Extract the (X, Y) coordinate from the center of the cell holding the provided text.  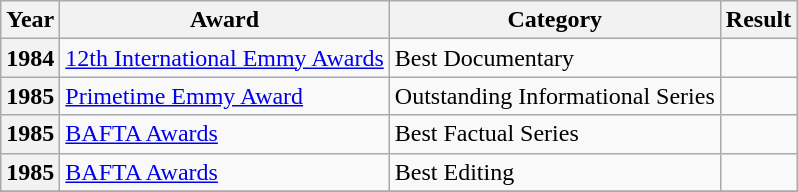
1984 (30, 58)
Primetime Emmy Award (224, 96)
Best Factual Series (554, 134)
Best Editing (554, 172)
Result (758, 20)
Year (30, 20)
Award (224, 20)
12th International Emmy Awards (224, 58)
Outstanding Informational Series (554, 96)
Best Documentary (554, 58)
Category (554, 20)
